From the cell containing the given text, extract its center point as (X, Y) coordinate. 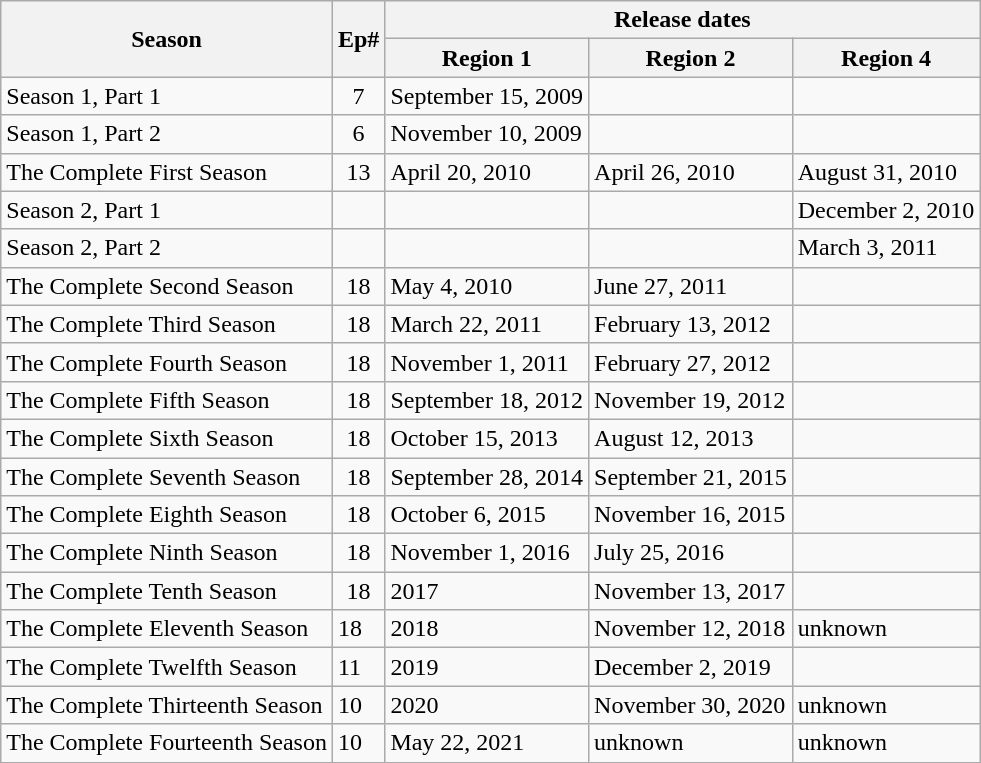
The Complete Fourteenth Season (167, 743)
Season 2, Part 1 (167, 210)
Season 1, Part 1 (167, 96)
The Complete Eleventh Season (167, 629)
November 1, 2011 (487, 362)
2020 (487, 705)
May 22, 2021 (487, 743)
The Complete Sixth Season (167, 438)
The Complete Tenth Season (167, 591)
December 2, 2010 (886, 210)
August 12, 2013 (691, 438)
Season 2, Part 2 (167, 248)
2018 (487, 629)
February 13, 2012 (691, 324)
November 1, 2016 (487, 553)
Release dates (682, 20)
November 12, 2018 (691, 629)
Region 4 (886, 58)
The Complete First Season (167, 172)
The Complete Fifth Season (167, 400)
The Complete Third Season (167, 324)
April 20, 2010 (487, 172)
November 30, 2020 (691, 705)
The Complete Eighth Season (167, 515)
March 22, 2011 (487, 324)
November 19, 2012 (691, 400)
2019 (487, 667)
7 (358, 96)
The Complete Ninth Season (167, 553)
Ep# (358, 39)
The Complete Thirteenth Season (167, 705)
September 15, 2009 (487, 96)
February 27, 2012 (691, 362)
Season 1, Part 2 (167, 134)
Region 1 (487, 58)
The Complete Fourth Season (167, 362)
October 15, 2013 (487, 438)
May 4, 2010 (487, 286)
April 26, 2010 (691, 172)
August 31, 2010 (886, 172)
Season (167, 39)
November 16, 2015 (691, 515)
The Complete Twelfth Season (167, 667)
November 10, 2009 (487, 134)
13 (358, 172)
September 21, 2015 (691, 477)
December 2, 2019 (691, 667)
October 6, 2015 (487, 515)
November 13, 2017 (691, 591)
June 27, 2011 (691, 286)
2017 (487, 591)
September 18, 2012 (487, 400)
The Complete Seventh Season (167, 477)
The Complete Second Season (167, 286)
11 (358, 667)
6 (358, 134)
September 28, 2014 (487, 477)
March 3, 2011 (886, 248)
July 25, 2016 (691, 553)
Region 2 (691, 58)
